Locate the cell with the specified text and output its (X, Y) center coordinate. 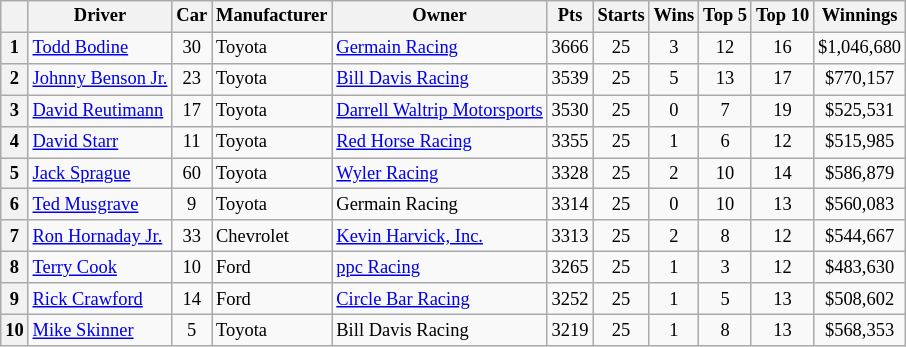
4 (14, 142)
3539 (570, 80)
Darrell Waltrip Motorsports (440, 110)
Red Horse Racing (440, 142)
David Starr (100, 142)
3328 (570, 174)
Owner (440, 16)
$483,630 (860, 268)
Todd Bodine (100, 48)
$525,531 (860, 110)
$770,157 (860, 80)
Ron Hornaday Jr. (100, 236)
$586,879 (860, 174)
3313 (570, 236)
30 (192, 48)
Car (192, 16)
Manufacturer (272, 16)
$544,667 (860, 236)
60 (192, 174)
David Reutimann (100, 110)
Top 5 (726, 16)
Driver (100, 16)
Ted Musgrave (100, 204)
23 (192, 80)
$1,046,680 (860, 48)
Rick Crawford (100, 298)
16 (782, 48)
3219 (570, 330)
$515,985 (860, 142)
3666 (570, 48)
Pts (570, 16)
33 (192, 236)
Jack Sprague (100, 174)
11 (192, 142)
Winnings (860, 16)
Circle Bar Racing (440, 298)
Wyler Racing (440, 174)
Starts (621, 16)
ppc Racing (440, 268)
$508,602 (860, 298)
Terry Cook (100, 268)
Top 10 (782, 16)
Mike Skinner (100, 330)
Kevin Harvick, Inc. (440, 236)
3530 (570, 110)
3355 (570, 142)
3252 (570, 298)
Wins (674, 16)
$560,083 (860, 204)
Chevrolet (272, 236)
Johnny Benson Jr. (100, 80)
3265 (570, 268)
19 (782, 110)
$568,353 (860, 330)
3314 (570, 204)
